Return the (X, Y) coordinate for the center point of the cell that contains the specified text.  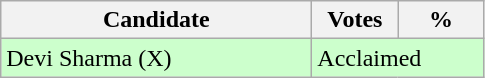
% (441, 20)
Candidate (156, 20)
Votes (355, 20)
Acclaimed (398, 58)
Devi Sharma (X) (156, 58)
